Extract the [X, Y] coordinate from the center of the cell holding the provided text.  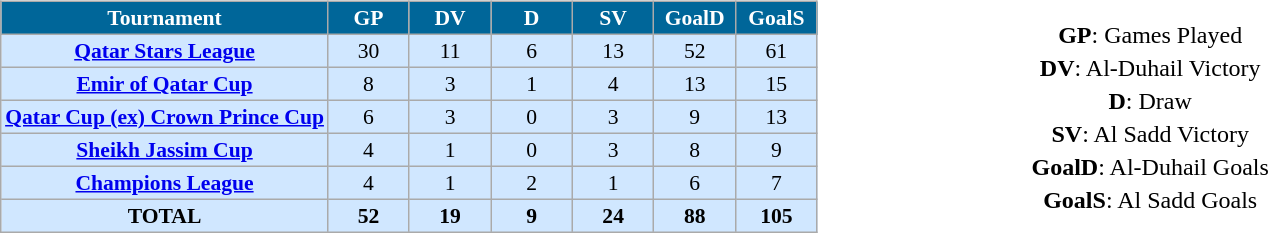
Qatar Stars League [164, 50]
Champions League [164, 182]
88 [695, 216]
11 [450, 50]
2 [532, 182]
GoalD [695, 18]
30 [369, 50]
Qatar Cup (ex) Crown Prince Cup [164, 116]
Emir of Qatar Cup [164, 84]
TOTAL [164, 216]
19 [450, 216]
7 [777, 182]
15 [777, 84]
GoalS [777, 18]
DV [450, 18]
61 [777, 50]
105 [777, 216]
GP [369, 18]
D [532, 18]
24 [613, 216]
SV [613, 18]
Tournament [164, 18]
Sheikh Jassim Cup [164, 150]
